Search for the cell housing the specified text and yield its (x, y) center coordinate. 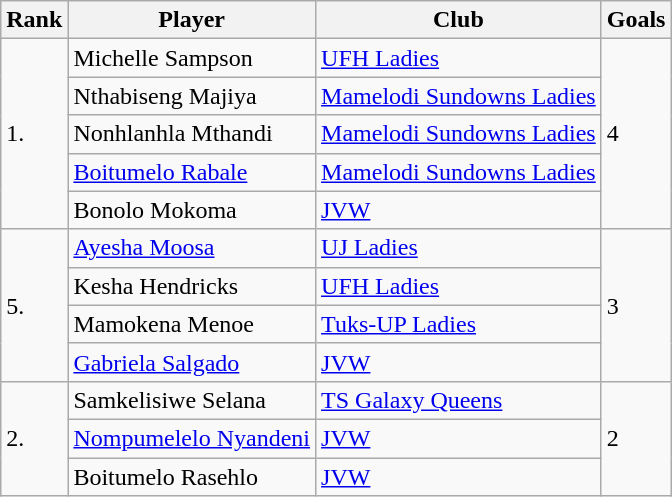
Mamokena Menoe (192, 324)
5. (34, 305)
4 (636, 134)
TS Galaxy Queens (459, 400)
2 (636, 438)
UJ Ladies (459, 248)
Player (192, 20)
Michelle Sampson (192, 58)
2. (34, 438)
Nonhlanhla Mthandi (192, 134)
Ayesha Moosa (192, 248)
Nompumelelo Nyandeni (192, 438)
3 (636, 305)
Rank (34, 20)
Bonolo Mokoma (192, 210)
Tuks-UP Ladies (459, 324)
Gabriela Salgado (192, 362)
Boitumelo Rasehlo (192, 477)
Boitumelo Rabale (192, 172)
Club (459, 20)
1. (34, 134)
Nthabiseng Majiya (192, 96)
Kesha Hendricks (192, 286)
Goals (636, 20)
Samkelisiwe Selana (192, 400)
